Provide the [X, Y] coordinate of the cell's center where the given text is located.  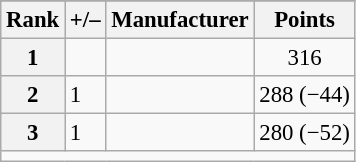
3 [33, 133]
Points [304, 20]
Manufacturer [180, 20]
+/– [86, 20]
2 [33, 95]
288 (−44) [304, 95]
316 [304, 58]
280 (−52) [304, 133]
Rank [33, 20]
